Return the (X, Y) coordinate for the center point of the cell that contains the specified text.  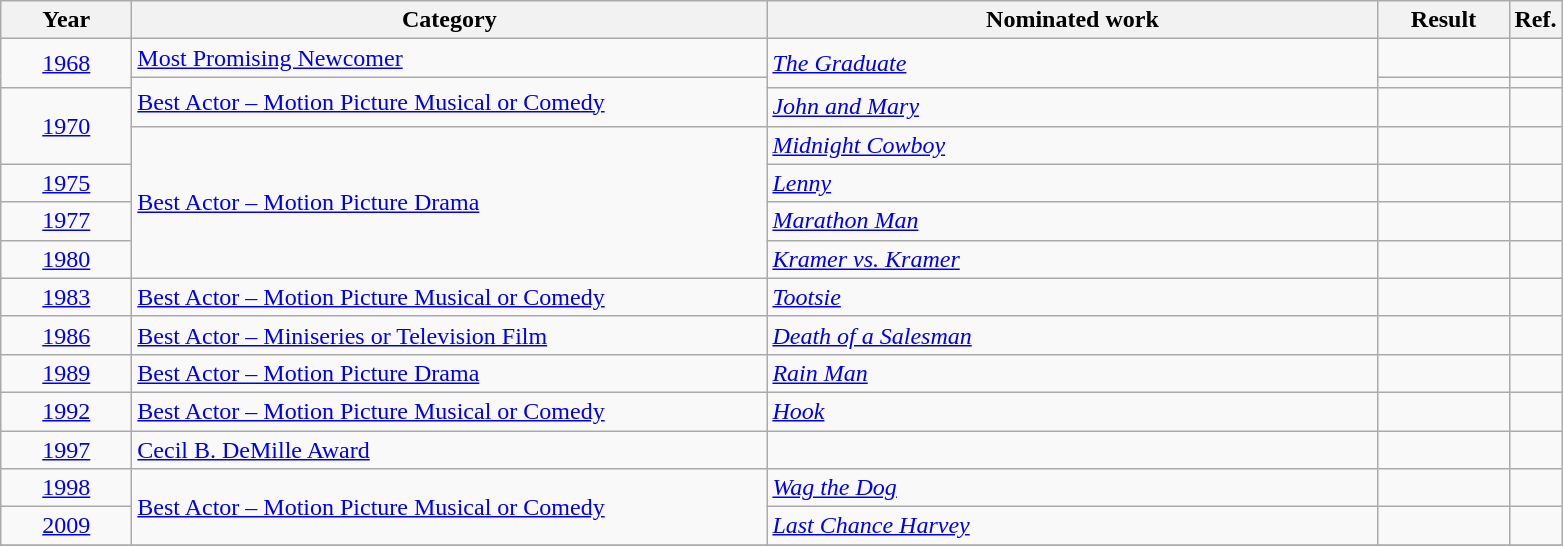
1986 (66, 335)
Category (450, 20)
Year (66, 20)
Hook (1072, 411)
1998 (66, 488)
1989 (66, 373)
The Graduate (1072, 64)
Midnight Cowboy (1072, 145)
Nominated work (1072, 20)
2009 (66, 526)
Most Promising Newcomer (450, 58)
Tootsie (1072, 297)
1980 (66, 259)
Lenny (1072, 183)
1970 (66, 126)
Result (1444, 20)
Marathon Man (1072, 221)
1977 (66, 221)
Cecil B. DeMille Award (450, 449)
1968 (66, 64)
Ref. (1536, 20)
1975 (66, 183)
Wag the Dog (1072, 488)
Kramer vs. Kramer (1072, 259)
1983 (66, 297)
Last Chance Harvey (1072, 526)
Death of a Salesman (1072, 335)
Rain Man (1072, 373)
John and Mary (1072, 107)
Best Actor – Miniseries or Television Film (450, 335)
1997 (66, 449)
1992 (66, 411)
